Return [X, Y] of the center of cell containing provided text 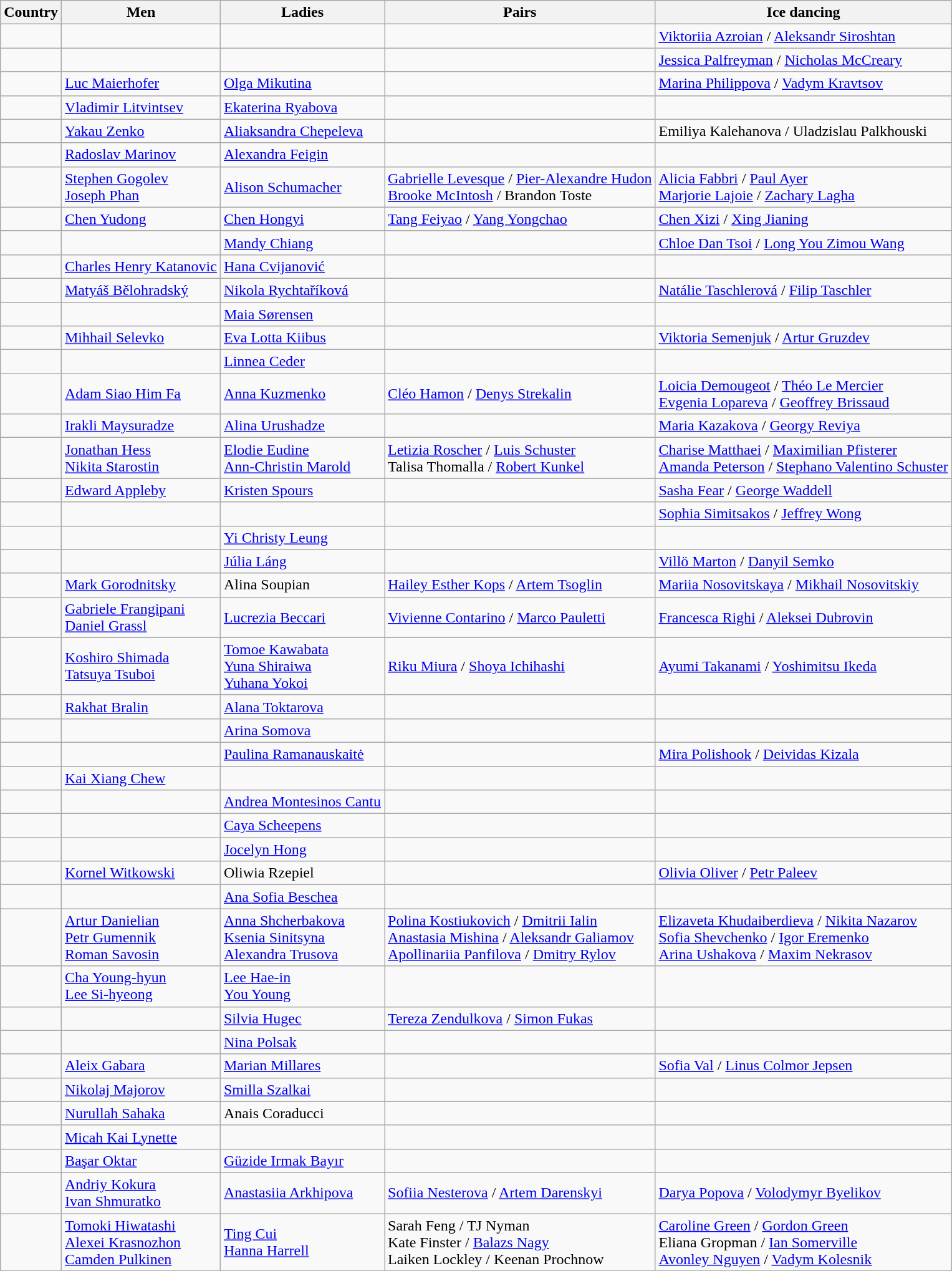
Tomoki HiwatashiAlexei KrasnozhonCamden Pulkinen [141, 1242]
Chloe Dan Tsoi / Long You Zimou Wang [803, 243]
Yakau Zenko [141, 131]
Alina Soupian [302, 585]
Nina Polsak [302, 1042]
Alicia Fabbri / Paul Ayer Marjorie Lajoie / Zachary Lagha [803, 187]
Nikola Rychtaříková [302, 290]
Matyáš Bělohradský [141, 290]
Alexandra Feigin [302, 155]
Anastasiia Arkhipova [302, 1192]
Chen Xizi / Xing Jianing [803, 219]
Cha Young-hyun Lee Si-hyeong [141, 987]
Eva Lotta Kiibus [302, 338]
Artur Danielian Petr Gumennik Roman Savosin [141, 937]
Anna Kuzmenko [302, 394]
Polina Kostiukovich / Dmitrii Ialin Anastasia Mishina / Aleksandr Galiamov Apollinariia Panfilova / Dmitry Rylov [519, 937]
Edward Appleby [141, 490]
Ekaterina Ryabova [302, 107]
Mandy Chiang [302, 243]
Anais Coraducci [302, 1113]
Smilla Szalkai [302, 1090]
Tereza Zendulkova / Simon Fukas [519, 1018]
Tomoe Kawabata Yuna Shiraiwa Yuhana Yokoi [302, 666]
Irakli Maysuradze [141, 426]
Jessica Palfreyman / Nicholas McCreary [803, 60]
Gabriele Frangipani Daniel Grassl [141, 617]
Sarah Feng / TJ Nyman Kate Finster / Balazs Nagy Laiken Lockley / Keenan Prochnow [519, 1242]
Ayumi Takanami / Yoshimitsu Ikeda [803, 666]
Elodie Eudine Ann-Christin Marold [302, 458]
Kristen Spours [302, 490]
Marina Philippova / Vadym Kravtsov [803, 84]
Marian Millares [302, 1066]
Başar Oktar [141, 1161]
Pairs [519, 12]
Letizia Roscher / Luis Schuster Talisa Thomalla / Robert Kunkel [519, 458]
Mihhail Selevko [141, 338]
Paulina Ramanauskaitė [302, 754]
Kai Xiang Chew [141, 778]
Charise Matthaei / Maximilian Pfisterer Amanda Peterson / Stephano Valentino Schuster [803, 458]
Micah Kai Lynette [141, 1137]
Silvia Hugec [302, 1018]
Arina Somova [302, 730]
Sasha Fear / George Waddell [803, 490]
Men [141, 12]
Olivia Oliver / Petr Paleev [803, 873]
Linnea Ceder [302, 362]
Chen Yudong [141, 219]
Vivienne Contarino / Marco Pauletti [519, 617]
Loicia Demougeot / Théo Le Mercier Evgenia Lopareva / Geoffrey Brissaud [803, 394]
Hana Cvijanović [302, 266]
Stephen Gogolev Joseph Phan [141, 187]
Anna Shcherbakova Ksenia SinitsynaAlexandra Trusova [302, 937]
Charles Henry Katanovic [141, 266]
Andrea Montesinos Cantu [302, 802]
Yi Christy Leung [302, 538]
Villö Marton / Danyil Semko [803, 561]
Mark Gorodnitsky [141, 585]
Ting CuiHanna Harrell [302, 1242]
Mira Polishook / Deividas Kizala [803, 754]
Sofia Val / Linus Colmor Jepsen [803, 1066]
Alana Toktarova [302, 707]
Elizaveta Khudaiberdieva / Nikita Nazarov Sofia Shevchenko / Igor Eremenko Arina Ushakova / Maxim Nekrasov [803, 937]
Chen Hongyi [302, 219]
Nurullah Sahaka [141, 1113]
Maia Sørensen [302, 314]
Gabrielle Levesque / Pier-Alexandre Hudon Brooke McIntosh / Brandon Toste [519, 187]
Darya Popova / Volodymyr Byelikov [803, 1192]
Radoslav Marinov [141, 155]
Güzide Irmak Bayır [302, 1161]
Emiliya Kalehanova / Uladzislau Palkhouski [803, 131]
Sofiia Nesterova / Artem Darenskyi [519, 1192]
Maria Kazakova / Georgy Reviya [803, 426]
Natálie Taschlerová / Filip Taschler [803, 290]
Viktoria Semenjuk / Artur Gruzdev [803, 338]
Ice dancing [803, 12]
Lee Hae-in You Young [302, 987]
Alison Schumacher [302, 187]
Tang Feiyao / Yang Yongchao [519, 219]
Hailey Esther Kops / Artem Tsoglin [519, 585]
Luc Maierhofer [141, 84]
Sophia Simitsakos / Jeffrey Wong [803, 514]
Jocelyn Hong [302, 849]
Oliwia Rzepiel [302, 873]
Country [31, 12]
Aleix Gabara [141, 1066]
Vladimir Litvintsev [141, 107]
Aliaksandra Chepeleva [302, 131]
Ladies [302, 12]
Mariia Nosovitskaya / Mikhail Nosovitskiy [803, 585]
Lucrezia Beccari [302, 617]
Riku Miura / Shoya Ichihashi [519, 666]
Rakhat Bralin [141, 707]
Olga Mikutina [302, 84]
Adam Siao Him Fa [141, 394]
Koshiro Shimada Tatsuya Tsuboi [141, 666]
Caya Scheepens [302, 826]
Kornel Witkowski [141, 873]
Viktoriia Azroian / Aleksandr Siroshtan [803, 36]
Nikolaj Majorov [141, 1090]
Jonathan Hess Nikita Starostin [141, 458]
Andriy Kokura Ivan Shmuratko [141, 1192]
Júlia Láng [302, 561]
Ana Sofia Beschea [302, 897]
Francesca Righi / Aleksei Dubrovin [803, 617]
Alina Urushadze [302, 426]
Caroline Green / Gordon Green Eliana Gropman / Ian Somerville Avonley Nguyen / Vadym Kolesnik [803, 1242]
Cléo Hamon / Denys Strekalin [519, 394]
